Locate the cell with the specified text and output its (X, Y) center coordinate. 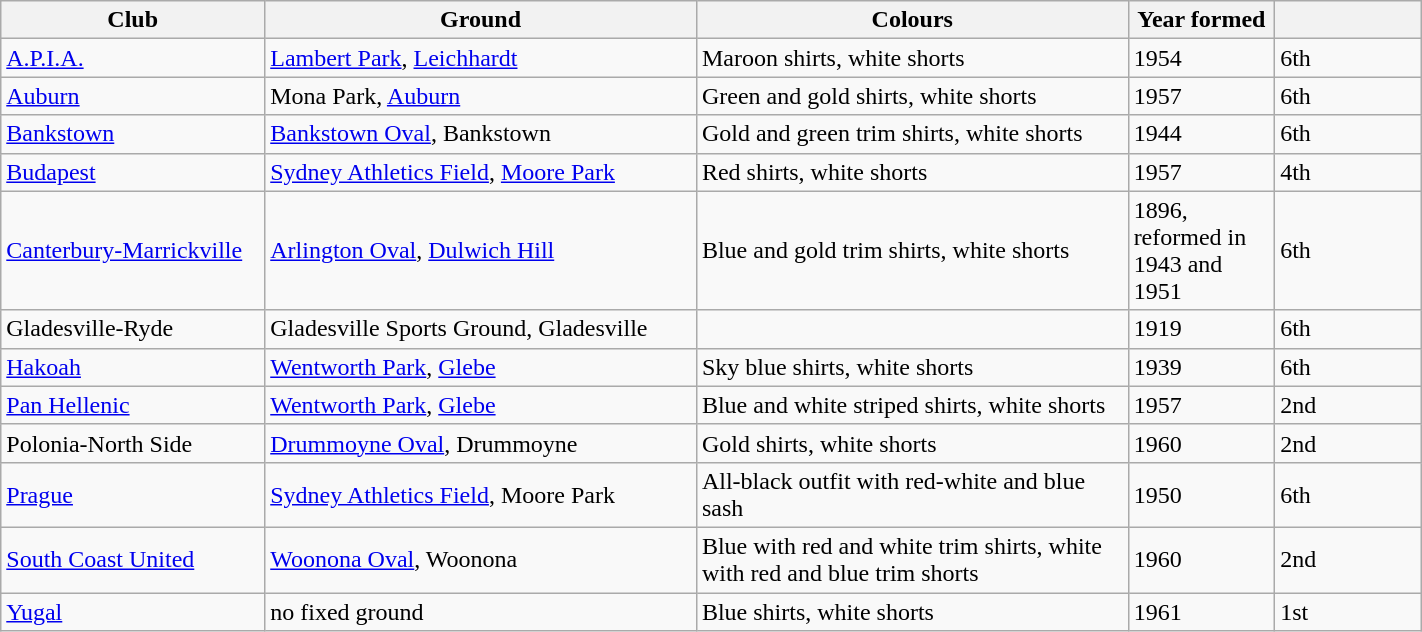
Maroon shirts, white shorts (912, 58)
Hakoah (133, 367)
Blue and white striped shirts, white shorts (912, 405)
Gold and green trim shirts, white shorts (912, 134)
1896, reformed in 1943 and 1951 (1202, 250)
Mona Park, Auburn (481, 96)
1950 (1202, 494)
Blue shirts, white shorts (912, 611)
1954 (1202, 58)
Budapest (133, 172)
Colours (912, 20)
Auburn (133, 96)
1944 (1202, 134)
Gold shirts, white shorts (912, 443)
Green and gold shirts, white shorts (912, 96)
Gladesville-Ryde (133, 329)
A.P.I.A. (133, 58)
1939 (1202, 367)
1st (1348, 611)
Club (133, 20)
Red shirts, white shorts (912, 172)
1961 (1202, 611)
Year formed (1202, 20)
Bankstown Oval, Bankstown (481, 134)
Blue and gold trim shirts, white shorts (912, 250)
Lambert Park, Leichhardt (481, 58)
Blue with red and white trim shirts, white with red and blue trim shorts (912, 560)
Drummoyne Oval, Drummoyne (481, 443)
Polonia-North Side (133, 443)
Sky blue shirts, white shorts (912, 367)
no fixed ground (481, 611)
Woonona Oval, Woonona (481, 560)
Canterbury-Marrickville (133, 250)
Bankstown (133, 134)
Pan Hellenic (133, 405)
1919 (1202, 329)
South Coast United (133, 560)
All-black outfit with red-white and blue sash (912, 494)
Gladesville Sports Ground, Gladesville (481, 329)
Prague (133, 494)
Ground (481, 20)
4th (1348, 172)
Yugal (133, 611)
Arlington Oval, Dulwich Hill (481, 250)
